From the cell containing the given text, extract its center point as [x, y] coordinate. 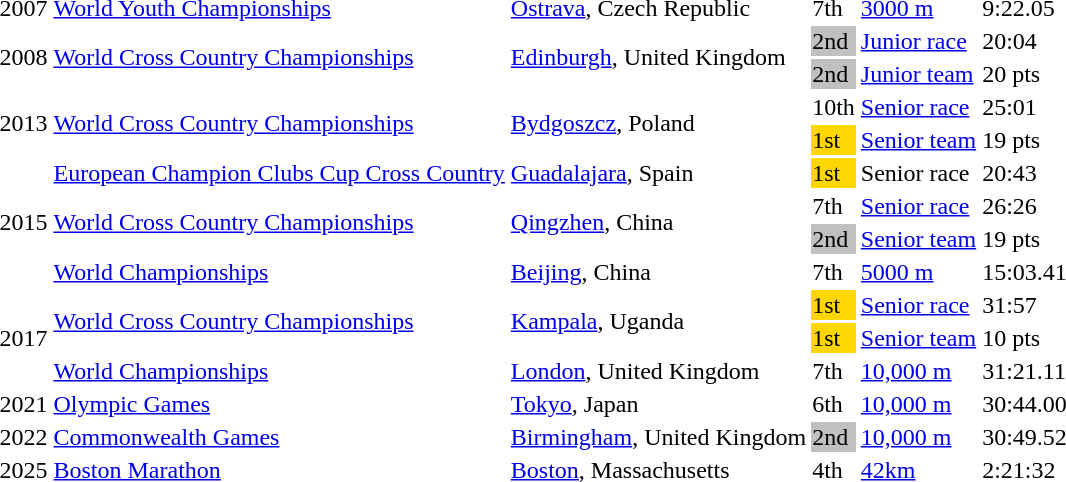
5000 m [918, 272]
Bydgoszcz, Poland [658, 124]
Olympic Games [279, 404]
European Champion Clubs Cup Cross Country [279, 173]
Edinburgh, United Kingdom [658, 58]
London, United Kingdom [658, 371]
Kampala, Uganda [658, 322]
Commonwealth Games [279, 437]
Qingzhen, China [658, 222]
10th [834, 107]
Guadalajara, Spain [658, 173]
Birmingham, United Kingdom [658, 437]
Junior race [918, 41]
Tokyo, Japan [658, 404]
6th [834, 404]
Beijing, China [658, 272]
Junior team [918, 74]
